From the cell containing the given text, extract its center point as (X, Y) coordinate. 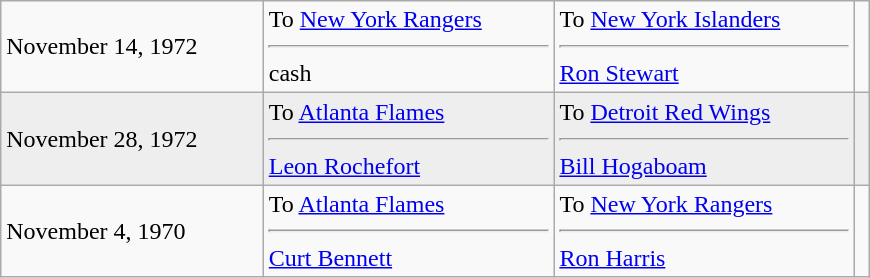
To Atlanta FlamesCurt Bennett (408, 231)
November 14, 1972 (132, 47)
To Detroit Red WingsBill Hogaboam (704, 139)
To Atlanta FlamesLeon Rochefort (408, 139)
To New York RangersRon Harris (704, 231)
November 4, 1970 (132, 231)
November 28, 1972 (132, 139)
To New York Rangerscash (408, 47)
To New York IslandersRon Stewart (704, 47)
